Search for the cell housing the specified text and yield its [x, y] center coordinate. 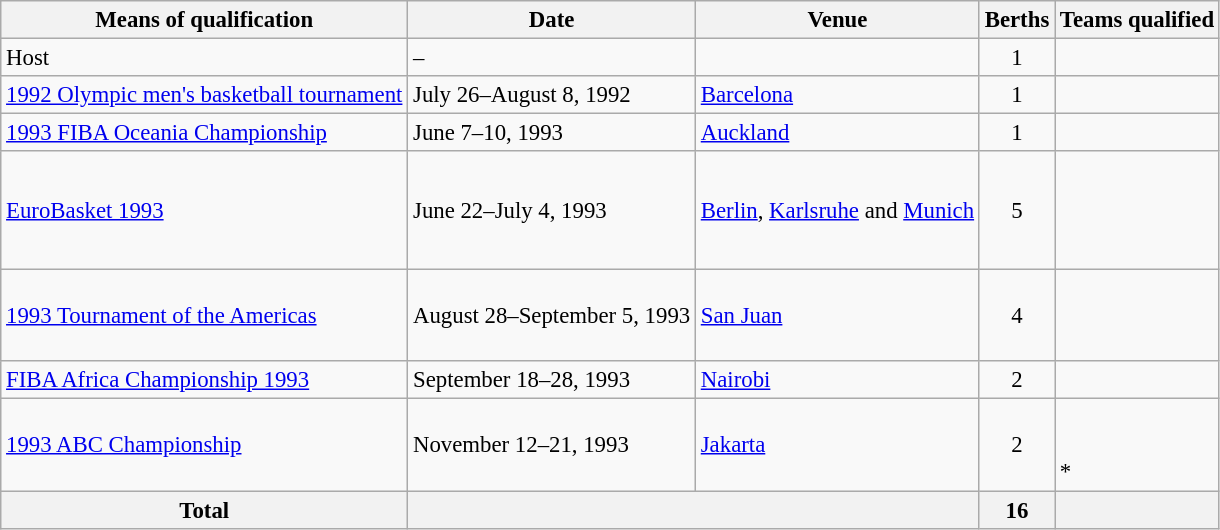
Nairobi [837, 381]
August 28–September 5, 1993 [552, 316]
Date [552, 20]
1993 FIBA Oceania Championship [204, 133]
July 26–August 8, 1992 [552, 95]
1993 ABC Championship [204, 445]
Barcelona [837, 95]
16 [1016, 510]
EuroBasket 1993 [204, 210]
1993 Tournament of the Americas [204, 316]
Total [204, 510]
Venue [837, 20]
Auckland [837, 133]
Host [204, 58]
September 18–28, 1993 [552, 381]
1992 Olympic men's basketball tournament [204, 95]
Means of qualification [204, 20]
San Juan [837, 316]
Berlin, Karlsruhe and Munich [837, 210]
June 22–July 4, 1993 [552, 210]
* [1138, 445]
November 12–21, 1993 [552, 445]
– [552, 58]
4 [1016, 316]
Teams qualified [1138, 20]
Berths [1016, 20]
FIBA Africa Championship 1993 [204, 381]
Jakarta [837, 445]
June 7–10, 1993 [552, 133]
5 [1016, 210]
